Locate the cell with the specified text and output its [x, y] center coordinate. 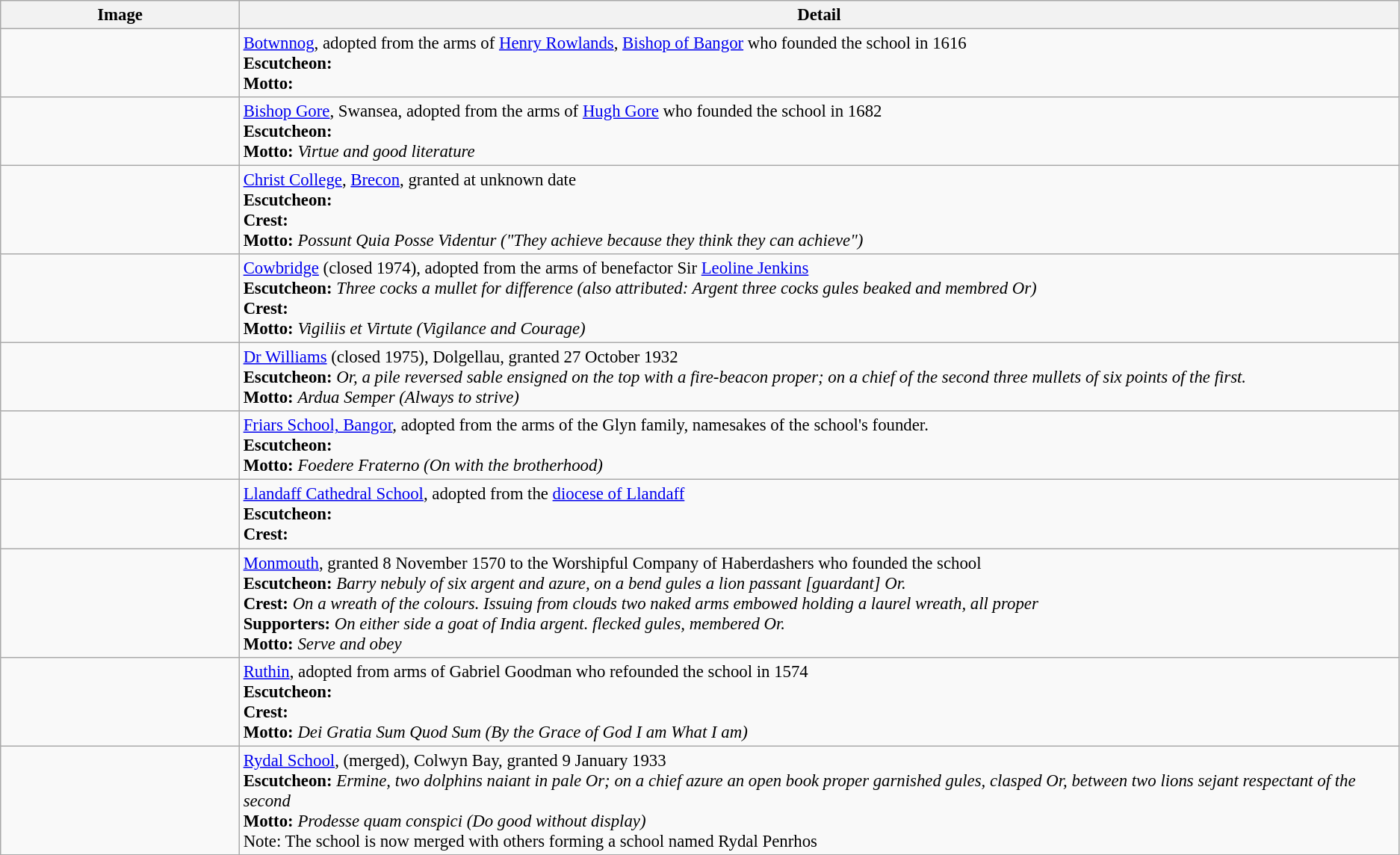
Bishop Gore, Swansea, adopted from the arms of Hugh Gore who founded the school in 1682Escutcheon: Motto: Virtue and good literature [819, 132]
Image [120, 15]
Detail [819, 15]
Botwnnog, adopted from the arms of Henry Rowlands, Bishop of Bangor who founded the school in 1616Escutcheon: Motto: [819, 64]
Llandaff Cathedral School, adopted from the diocese of LlandaffEscutcheon: Crest: [819, 514]
